Locate the cell with the specified text and output its (x, y) center coordinate. 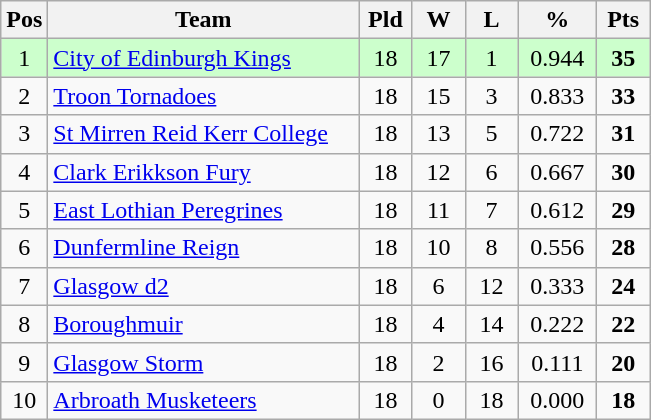
0.000 (558, 400)
Pts (624, 20)
Glasgow Storm (204, 362)
Pos (24, 20)
Troon Tornadoes (204, 96)
31 (624, 134)
W (438, 20)
14 (492, 324)
0.333 (558, 286)
0.833 (558, 96)
St Mirren Reid Kerr College (204, 134)
% (558, 20)
East Lothian Peregrines (204, 210)
0.111 (558, 362)
17 (438, 58)
22 (624, 324)
City of Edinburgh Kings (204, 58)
0.556 (558, 248)
Glasgow d2 (204, 286)
0.222 (558, 324)
Dunfermline Reign (204, 248)
20 (624, 362)
Boroughmuir (204, 324)
0.944 (558, 58)
16 (492, 362)
0 (438, 400)
15 (438, 96)
13 (438, 134)
L (492, 20)
Clark Erikkson Fury (204, 172)
0.612 (558, 210)
9 (24, 362)
11 (438, 210)
Team (204, 20)
Arbroath Musketeers (204, 400)
29 (624, 210)
33 (624, 96)
0.667 (558, 172)
Pld (386, 20)
24 (624, 286)
0.722 (558, 134)
35 (624, 58)
28 (624, 248)
30 (624, 172)
